Identify which cell holds the provided text, then report its [X, Y] central coordinate. 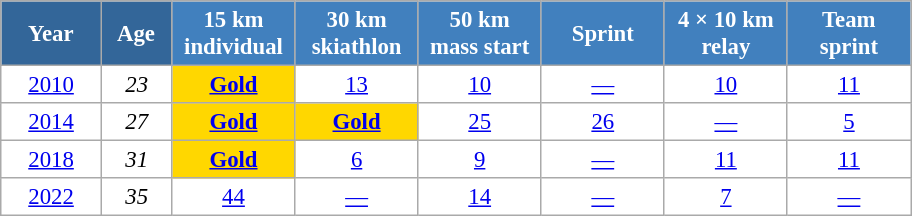
5 [848, 122]
26 [602, 122]
Team sprint [848, 34]
7 [726, 197]
Year [52, 34]
Sprint [602, 34]
31 [136, 160]
Age [136, 34]
25 [480, 122]
15 km individual [234, 34]
44 [234, 197]
9 [480, 160]
2022 [52, 197]
30 km skiathlon [356, 34]
4 × 10 km relay [726, 34]
35 [136, 197]
2014 [52, 122]
27 [136, 122]
2010 [52, 85]
13 [356, 85]
14 [480, 197]
6 [356, 160]
50 km mass start [480, 34]
2018 [52, 160]
23 [136, 85]
